Return the (X, Y) coordinate for the center point of the cell that contains the specified text.  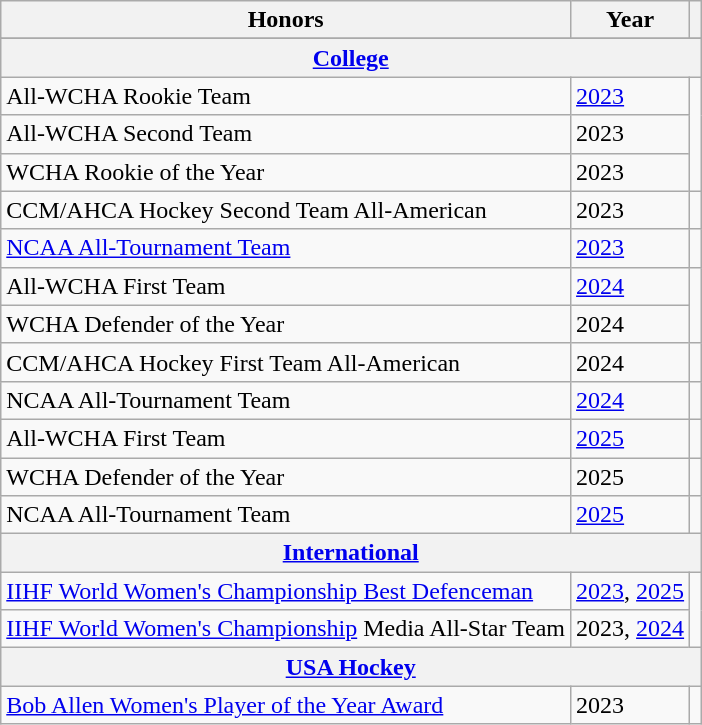
2023, 2025 (630, 591)
IIHF World Women's Championship Best Defenceman (286, 591)
CCM/AHCA Hockey Second Team All-American (286, 210)
All-WCHA Second Team (286, 134)
All-WCHA Rookie Team (286, 96)
2023, 2024 (630, 629)
Year (630, 20)
CCM/AHCA Hockey First Team All-American (286, 362)
College (351, 58)
Bob Allen Women's Player of the Year Award (286, 705)
WCHA Rookie of the Year (286, 172)
International (351, 553)
IIHF World Women's Championship Media All-Star Team (286, 629)
USA Hockey (351, 667)
Honors (286, 20)
